Output the (X, Y) coordinate of the center of the cell containing the given text.  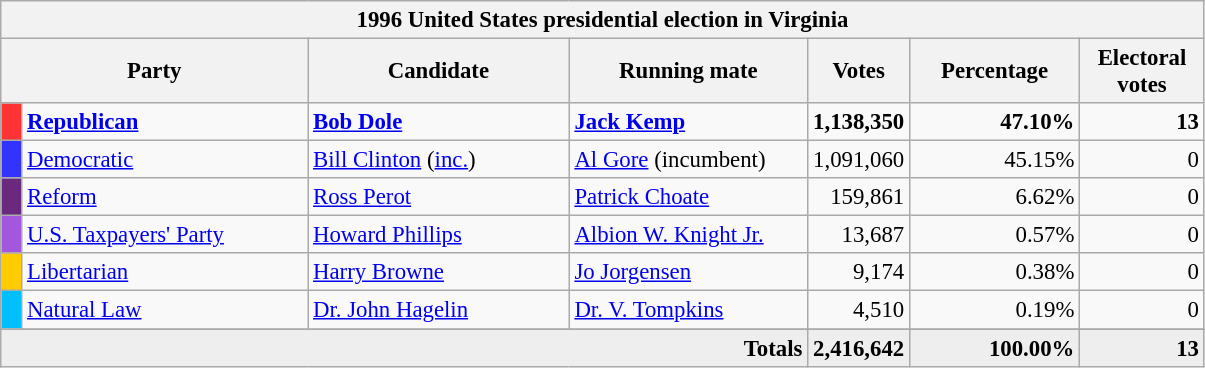
Percentage (994, 72)
1996 United States presidential election in Virginia (603, 20)
45.15% (994, 160)
1,138,350 (859, 122)
Bill Clinton (inc.) (438, 160)
100.00% (994, 348)
Reform (165, 197)
Electoral votes (1142, 72)
Libertarian (165, 273)
Totals (404, 348)
47.10% (994, 122)
9,174 (859, 273)
1,091,060 (859, 160)
Candidate (438, 72)
Democratic (165, 160)
4,510 (859, 310)
6.62% (994, 197)
Jack Kemp (688, 122)
2,416,642 (859, 348)
0.38% (994, 273)
13,687 (859, 235)
Jo Jorgensen (688, 273)
Harry Browne (438, 273)
0.19% (994, 310)
Republican (165, 122)
Natural Law (165, 310)
Albion W. Knight Jr. (688, 235)
Howard Phillips (438, 235)
159,861 (859, 197)
Votes (859, 72)
0.57% (994, 235)
Dr. V. Tompkins (688, 310)
Dr. John Hagelin (438, 310)
U.S. Taxpayers' Party (165, 235)
Bob Dole (438, 122)
Patrick Choate (688, 197)
Party (154, 72)
Running mate (688, 72)
Al Gore (incumbent) (688, 160)
Ross Perot (438, 197)
